Find where the given text appears and provide that cell's center as [X, Y] coordinate. 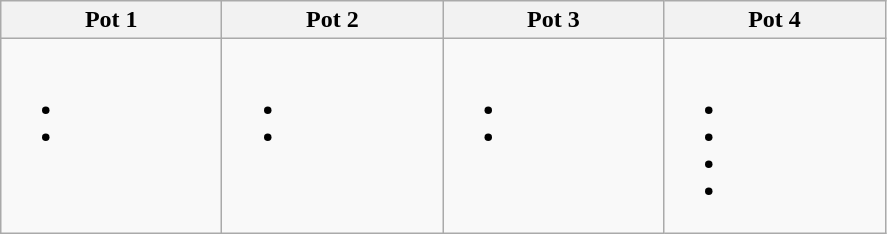
Pot 4 [774, 20]
Pot 1 [112, 20]
Pot 3 [554, 20]
Pot 2 [332, 20]
